Determine the [x, y] coordinate at the center of the cell enclosing the given text.  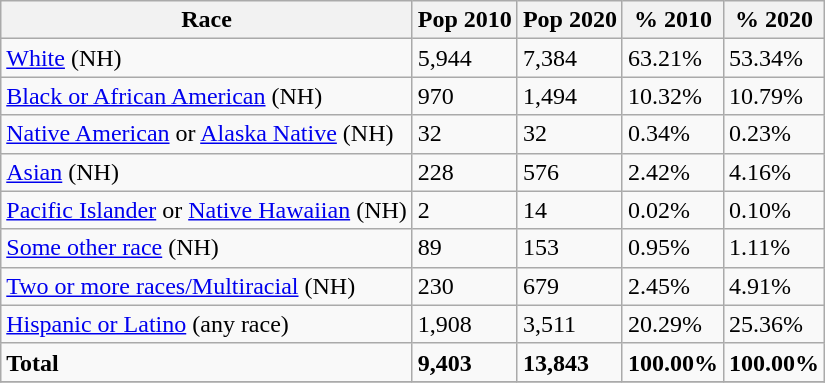
Two or more races/Multiracial (NH) [207, 286]
4.91% [774, 286]
Some other race (NH) [207, 248]
Asian (NH) [207, 172]
20.29% [672, 324]
14 [570, 210]
10.79% [774, 96]
53.34% [774, 58]
Native American or Alaska Native (NH) [207, 134]
Pop 2010 [464, 20]
1,494 [570, 96]
970 [464, 96]
679 [570, 286]
Hispanic or Latino (any race) [207, 324]
% 2010 [672, 20]
3,511 [570, 324]
Race [207, 20]
0.02% [672, 210]
1.11% [774, 248]
13,843 [570, 362]
0.34% [672, 134]
2.45% [672, 286]
7,384 [570, 58]
10.32% [672, 96]
89 [464, 248]
63.21% [672, 58]
0.23% [774, 134]
576 [570, 172]
1,908 [464, 324]
0.10% [774, 210]
Pacific Islander or Native Hawaiian (NH) [207, 210]
White (NH) [207, 58]
153 [570, 248]
Pop 2020 [570, 20]
Total [207, 362]
9,403 [464, 362]
2.42% [672, 172]
0.95% [672, 248]
25.36% [774, 324]
2 [464, 210]
4.16% [774, 172]
228 [464, 172]
% 2020 [774, 20]
5,944 [464, 58]
230 [464, 286]
Black or African American (NH) [207, 96]
